Extract the (x, y) coordinate from the center of the cell holding the provided text.  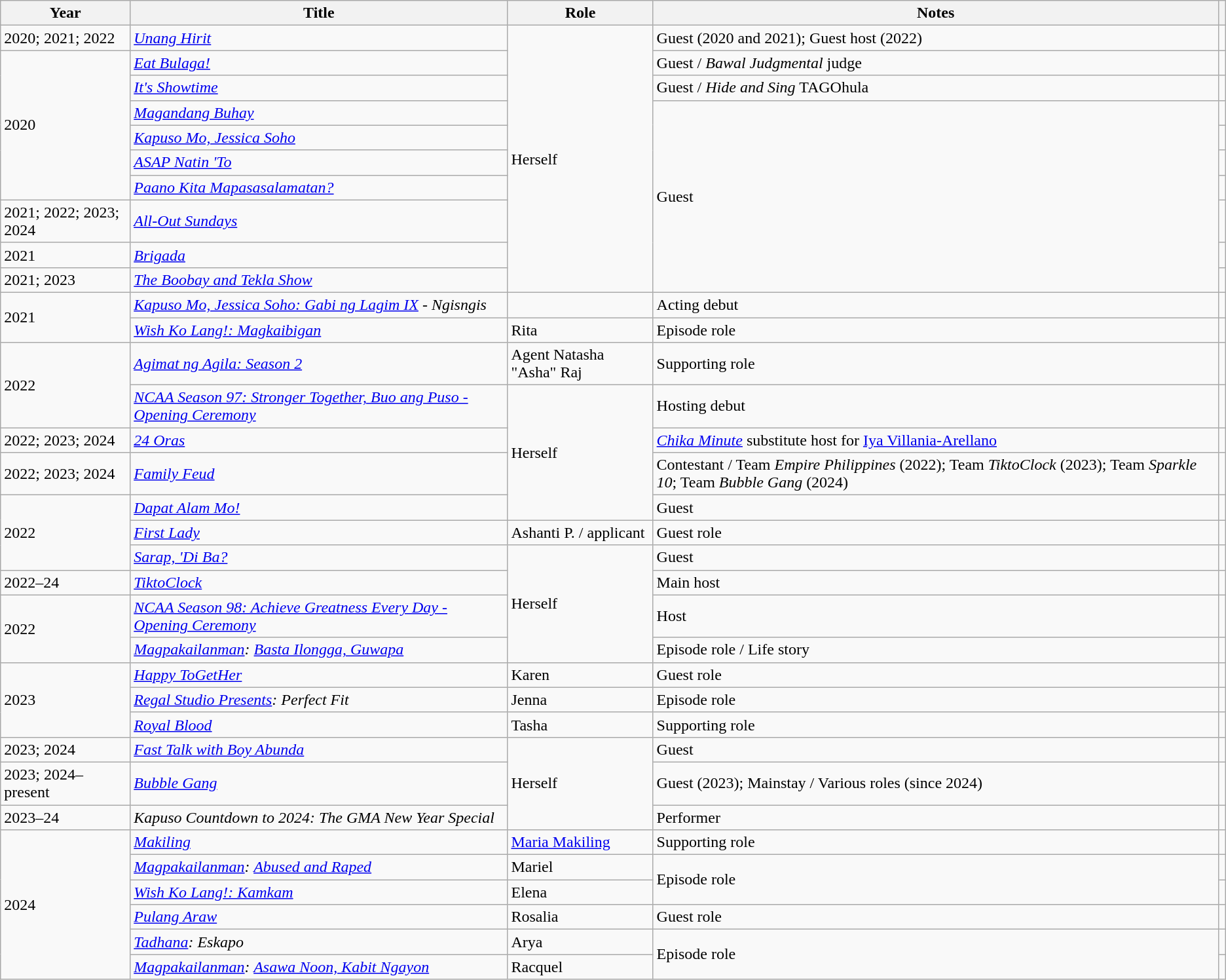
Brigada (319, 255)
Contestant / Team Empire Philippines (2022); Team TiktoClock (2023); Team Sparkle 10; Team Bubble Gang (2024) (935, 474)
Episode role / Life story (935, 650)
Guest / Bawal Judgmental judge (935, 63)
Rita (580, 330)
Royal Blood (319, 725)
Elena (580, 892)
Makiling (319, 842)
Magpakailanman: Basta Ilongga, Guwapa (319, 650)
Chika Minute substitute host for Iya Villania-Arellano (935, 440)
TiktoClock (319, 582)
Guest / Hide and Sing TAGOhula (935, 88)
Family Feud (319, 474)
Eat Bulaga! (319, 63)
Happy ToGetHer (319, 675)
2020; 2021; 2022 (65, 38)
2021; 2023 (65, 280)
It's Showtime (319, 88)
Role (580, 13)
Pulang Araw (319, 917)
Magpakailanman: Abused and Raped (319, 867)
2022–24 (65, 582)
Arya (580, 942)
Fast Talk with Boy Abunda (319, 749)
First Lady (319, 533)
2021; 2022; 2023; 2024 (65, 221)
Jenna (580, 700)
24 Oras (319, 440)
Racquel (580, 967)
Wish Ko Lang!: Magkaibigan (319, 330)
2023; 2024 (65, 749)
Karen (580, 675)
2024 (65, 905)
Hosting debut (935, 406)
Guest (2020 and 2021); Guest host (2022) (935, 38)
Kapuso Mo, Jessica Soho (319, 138)
Ashanti P. / applicant (580, 533)
Tadhana: Eskapo (319, 942)
Agimat ng Agila: Season 2 (319, 364)
2023–24 (65, 817)
Regal Studio Presents: Perfect Fit (319, 700)
2020 (65, 125)
Acting debut (935, 305)
2023 (65, 700)
Agent Natasha "Asha" Raj (580, 364)
Main host (935, 582)
Maria Makiling (580, 842)
ASAP Natin 'To (319, 162)
Kapuso Countdown to 2024: The GMA New Year Special (319, 817)
NCAA Season 98: Achieve Greatness Every Day - Opening Ceremony (319, 616)
Magpakailanman: Asawa Noon, Kabit Ngayon (319, 967)
Host (935, 616)
Tasha (580, 725)
Dapat Alam Mo! (319, 508)
Magandang Buhay (319, 113)
Kapuso Mo, Jessica Soho: Gabi ng Lagim IX - Ngisngis (319, 305)
Rosalia (580, 917)
Sarap, 'Di Ba? (319, 557)
All-Out Sundays (319, 221)
NCAA Season 97: Stronger Together, Buo ang Puso - Opening Ceremony (319, 406)
Title (319, 13)
Notes (935, 13)
2023; 2024–present (65, 783)
Bubble Gang (319, 783)
Wish Ko Lang!: Kamkam (319, 892)
Year (65, 13)
Paano Kita Mapasasalamatan? (319, 187)
Performer (935, 817)
Mariel (580, 867)
Unang Hirit (319, 38)
Guest (2023); Mainstay / Various roles (since 2024) (935, 783)
The Boobay and Tekla Show (319, 280)
